Return the [X, Y] coordinate for the center point of the cell that contains the specified text.  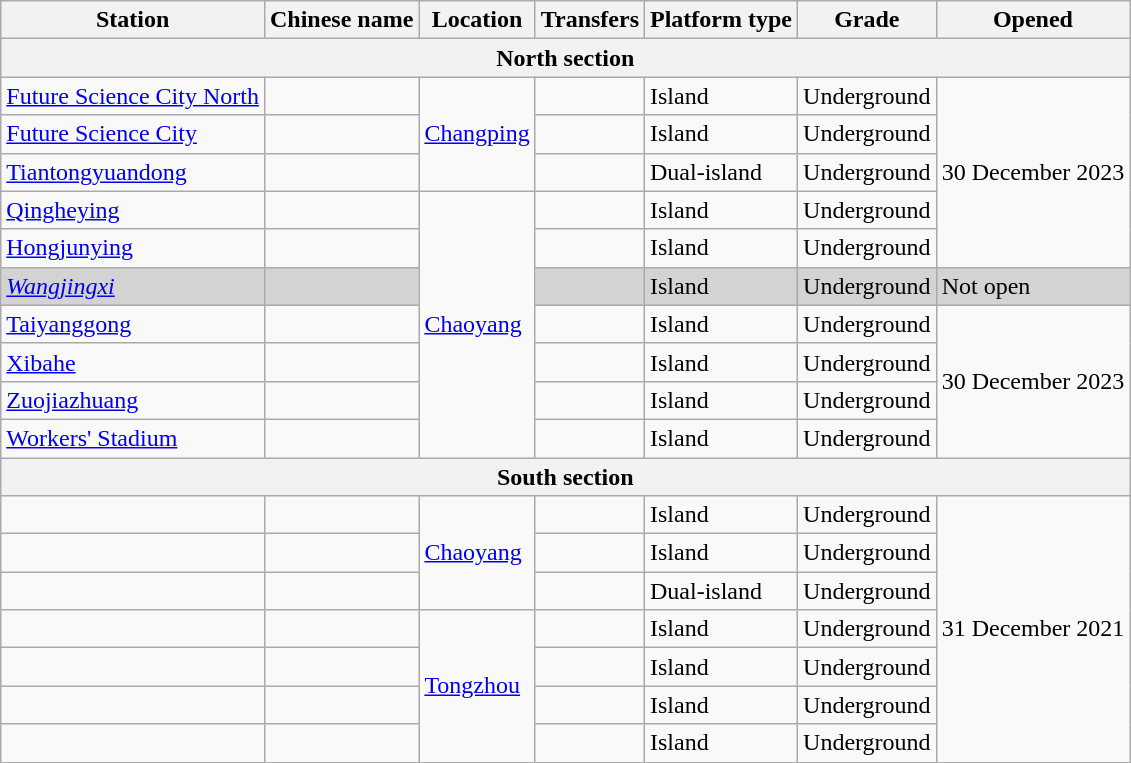
Wangjingxi [133, 286]
Opened [1033, 20]
Future Science City North [133, 96]
Changping [477, 134]
Zuojiazhuang [133, 400]
Workers' Stadium [133, 438]
Chinese name [341, 20]
Grade [868, 20]
Tongzhou [477, 686]
North section [566, 58]
Station [133, 20]
Future Science City [133, 134]
Hongjunying [133, 248]
Transfers [590, 20]
Tiantongyuandong [133, 172]
South section [566, 477]
Platform type [722, 20]
Xibahe [133, 362]
Location [477, 20]
Qingheying [133, 210]
31 December 2021 [1033, 629]
Not open [1033, 286]
Taiyanggong [133, 324]
